Determine the (X, Y) coordinate at the center of the cell enclosing the given text.  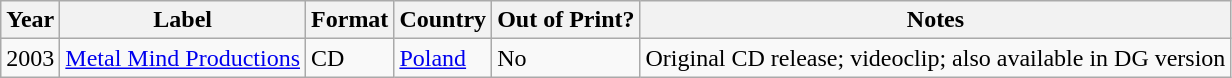
No (566, 58)
2003 (30, 58)
Country (443, 20)
Original CD release; videoclip; also available in DG version (936, 58)
Year (30, 20)
Metal Mind Productions (183, 58)
Notes (936, 20)
Format (350, 20)
Label (183, 20)
CD (350, 58)
Out of Print? (566, 20)
Poland (443, 58)
